Determine the (x, y) coordinate at the center of the cell enclosing the given text.  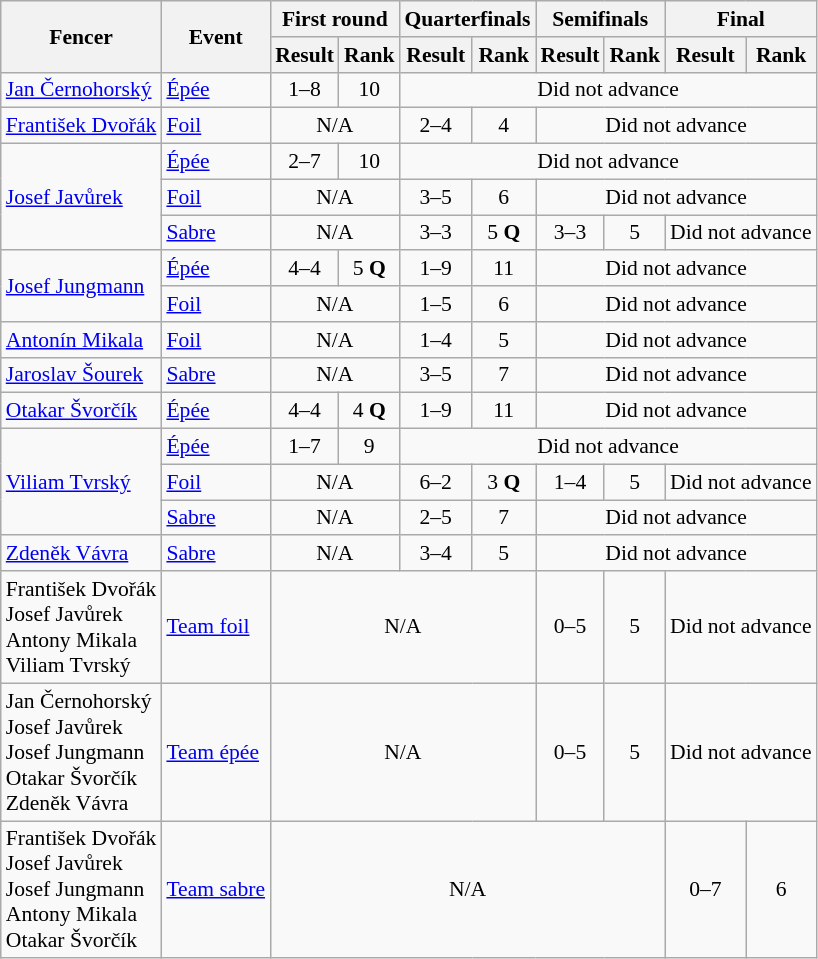
Jan Černohorský Josef Javůrek Josef Jungmann Otakar Švorčík Zdeněk Vávra (82, 752)
Otakar Švorčík (82, 411)
First round (334, 19)
Josef Javůrek (82, 198)
4 Q (370, 411)
Fencer (82, 36)
František Dvořák Josef Javůrek Josef Jungmann Antony Mikala Otakar Švorčík (82, 890)
Team foil (216, 627)
3–4 (436, 554)
Semifinals (600, 19)
6–2 (436, 482)
Antonín Mikala (82, 340)
0–7 (706, 890)
1–7 (304, 447)
Josef Jungmann (82, 286)
Zdeněk Vávra (82, 554)
Viliam Tvrský (82, 482)
1–8 (304, 90)
Team épée (216, 752)
Quarterfinals (468, 19)
Team sabre (216, 890)
Jan Černohorský (82, 90)
František Dvořák Josef Javůrek Antony Mikala Viliam Tvrský (82, 627)
9 (370, 447)
František Dvořák (82, 126)
2–4 (436, 126)
Event (216, 36)
1–5 (436, 304)
Final (741, 19)
4 (504, 126)
3 Q (504, 482)
2–7 (304, 162)
2–5 (436, 518)
Jaroslav Šourek (82, 375)
